Search for the cell housing the specified text and yield its [X, Y] center coordinate. 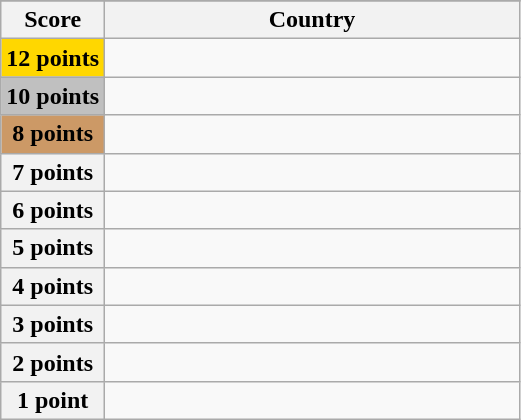
Country [312, 20]
12 points [53, 58]
5 points [53, 248]
10 points [53, 96]
7 points [53, 172]
1 point [53, 400]
Score [53, 20]
8 points [53, 134]
2 points [53, 362]
3 points [53, 324]
4 points [53, 286]
6 points [53, 210]
